Extract the (X, Y) coordinate from the center of the cell holding the provided text.  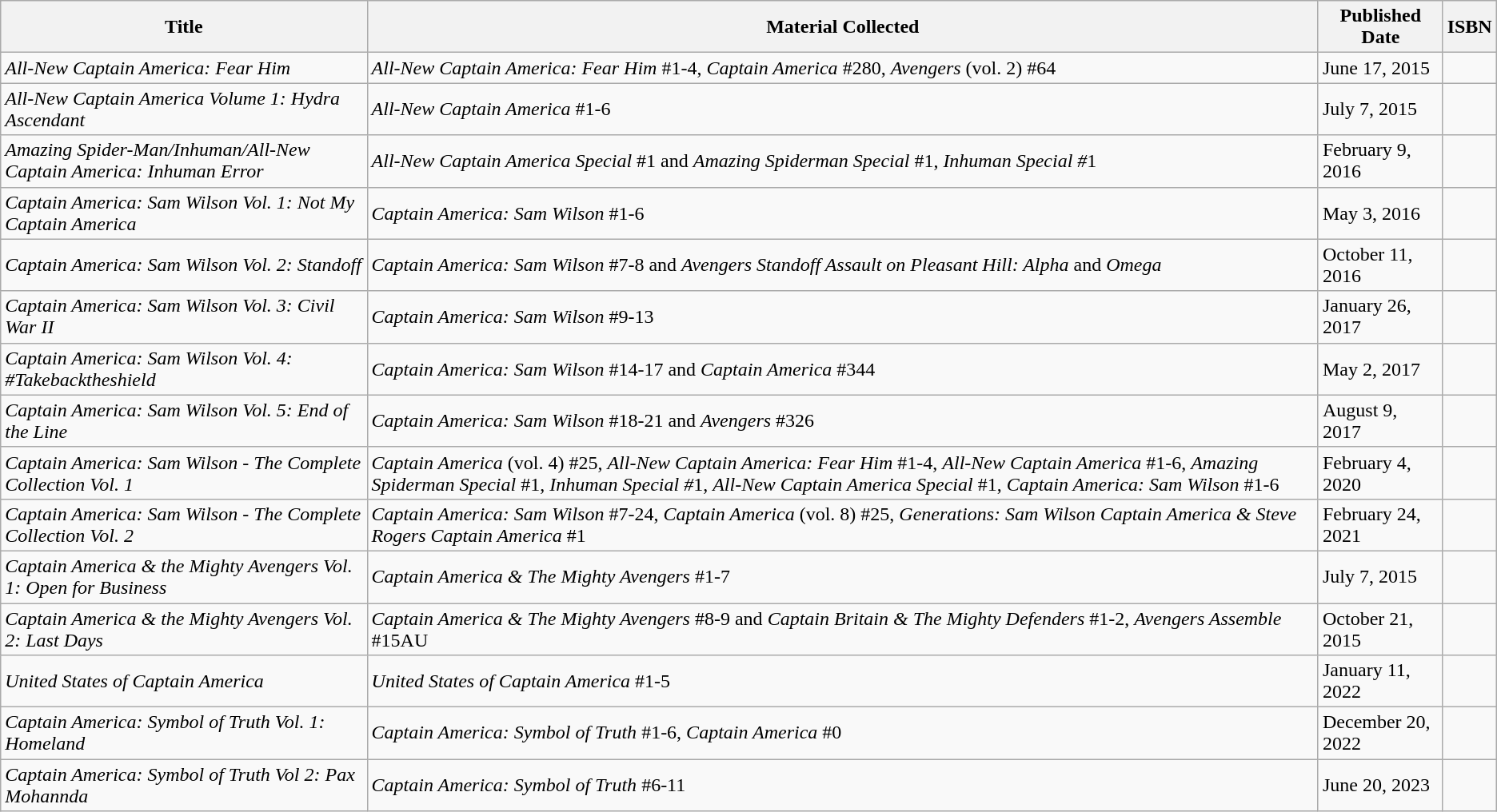
Captain America: Symbol of Truth Vol. 1: Homeland (184, 734)
Captain America: Sam Wilson #18-21 and Avengers #326 (843, 420)
Captain America: Sam Wilson Vol. 3: Civil War II (184, 316)
May 2, 2017 (1380, 369)
October 21, 2015 (1380, 628)
Captain America: Sam Wilson #9-13 (843, 316)
Captain America: Sam Wilson Vol. 2: Standoff (184, 265)
United States of Captain America (184, 681)
Captain America & The Mighty Avengers #1-7 (843, 577)
February 4, 2020 (1380, 473)
February 9, 2016 (1380, 161)
August 9, 2017 (1380, 420)
Captain America: Sam Wilson #7-8 and Avengers Standoff Assault on Pleasant Hill: Alpha and Omega (843, 265)
Captain America & the Mighty Avengers Vol. 2: Last Days (184, 628)
Captain America & The Mighty Avengers #8-9 and Captain Britain & The Mighty Defenders #1-2, Avengers Assemble #15AU (843, 628)
December 20, 2022 (1380, 734)
June 17, 2015 (1380, 68)
Captain America: Sam Wilson Vol. 1: Not My Captain America (184, 213)
Captain America: Sam Wilson #1-6 (843, 213)
January 11, 2022 (1380, 681)
Captain America: Symbol of Truth Vol 2: Pax Mohannda (184, 785)
ISBN (1470, 27)
Captain America: Sam Wilson - The Complete Collection Vol. 2 (184, 524)
All-New Captain America Special #1 and Amazing Spiderman Special #1, Inhuman Special #1 (843, 161)
All-New Captain America Volume 1: Hydra Ascendant (184, 109)
Captain America: Sam Wilson Vol. 4: #Takebacktheshield (184, 369)
January 26, 2017 (1380, 316)
Title (184, 27)
October 11, 2016 (1380, 265)
All-New Captain America: Fear Him (184, 68)
Captain America: Sam Wilson #7-24, Captain America (vol. 8) #25, Generations: Sam Wilson Captain America & Steve Rogers Captain America #1 (843, 524)
All-New Captain America: Fear Him #1-4, Captain America #280, Avengers (vol. 2) #64 (843, 68)
Captain America: Symbol of Truth #1-6, Captain America #0 (843, 734)
Captain America & the Mighty Avengers Vol. 1: Open for Business (184, 577)
February 24, 2021 (1380, 524)
Captain America: Symbol of Truth #6-11 (843, 785)
United States of Captain America #1-5 (843, 681)
Captain America: Sam Wilson #14-17 and Captain America #344 (843, 369)
Published Date (1380, 27)
Material Collected (843, 27)
Amazing Spider-Man/Inhuman/All-New Captain America: Inhuman Error (184, 161)
All-New Captain America #1-6 (843, 109)
Captain America: Sam Wilson Vol. 5: End of the Line (184, 420)
Captain America: Sam Wilson - The Complete Collection Vol. 1 (184, 473)
May 3, 2016 (1380, 213)
June 20, 2023 (1380, 785)
